Extract the [x, y] coordinate from the center of the cell holding the provided text.  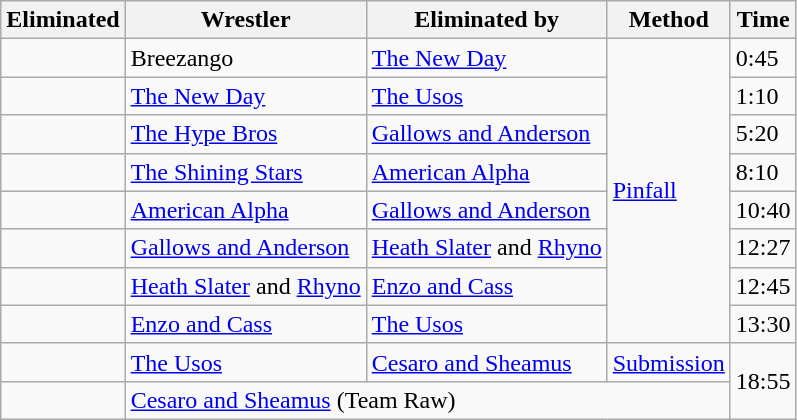
5:20 [763, 134]
18:55 [763, 381]
Time [763, 20]
The Shining Stars [246, 172]
Eliminated [63, 20]
12:45 [763, 286]
0:45 [763, 58]
Cesaro and Sheamus [486, 362]
Cesaro and Sheamus (Team Raw) [428, 400]
Method [668, 20]
1:10 [763, 96]
10:40 [763, 210]
Pinfall [668, 191]
Submission [668, 362]
Eliminated by [486, 20]
The Hype Bros [246, 134]
Wrestler [246, 20]
8:10 [763, 172]
13:30 [763, 324]
Breezango [246, 58]
12:27 [763, 248]
